Locate the cell with the specified text and output its (x, y) center coordinate. 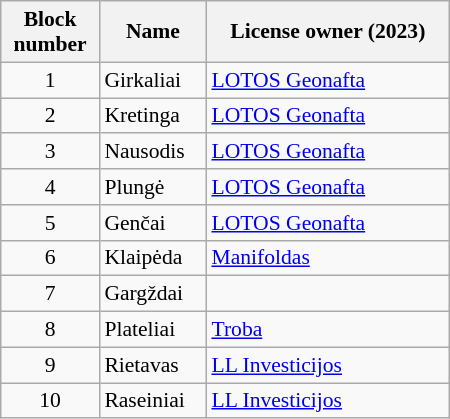
3 (50, 152)
6 (50, 258)
Manifoldas (328, 258)
1 (50, 80)
Klaipėda (152, 258)
Name (152, 32)
8 (50, 330)
Raseiniai (152, 401)
2 (50, 116)
Kretinga (152, 116)
9 (50, 365)
Blocknumber (50, 32)
Gargždai (152, 294)
5 (50, 223)
Troba (328, 330)
Plungė (152, 187)
Nausodis (152, 152)
Girkaliai (152, 80)
Plateliai (152, 330)
License owner (2023) (328, 32)
Genčai (152, 223)
4 (50, 187)
7 (50, 294)
Rietavas (152, 365)
10 (50, 401)
